Return (x, y) of the center of cell containing provided text 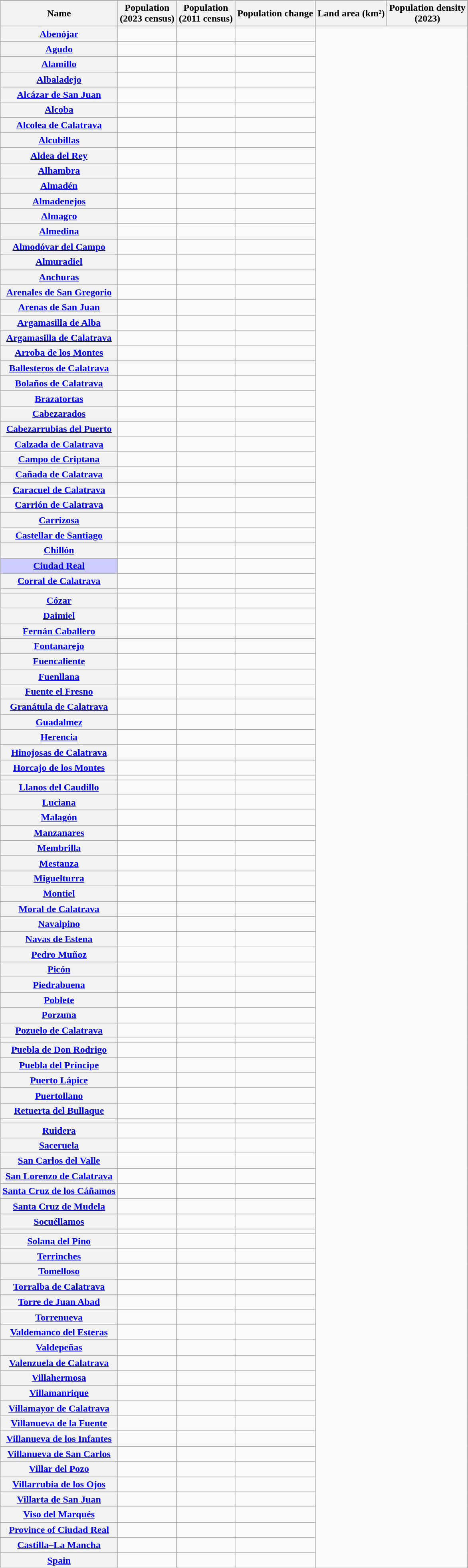
Pedro Muñoz (59, 954)
Alamillo (59, 64)
Fuente el Fresno (59, 692)
Puebla del Príncipe (59, 1065)
Daimiel (59, 616)
Santa Cruz de los Cáñamos (59, 1191)
Almodóvar del Campo (59, 247)
Population(2011 census) (206, 14)
Villamanrique (59, 1393)
Fernán Caballero (59, 631)
Solana del Pino (59, 1241)
Castilla–La Mancha (59, 1545)
Alhambra (59, 170)
Almuradiel (59, 262)
Chillón (59, 550)
Argamasilla de Alba (59, 323)
San Lorenzo de Calatrava (59, 1176)
Ballesteros de Calatrava (59, 368)
Villanueva de la Fuente (59, 1423)
Mestanza (59, 863)
Villahermosa (59, 1378)
Miguelturra (59, 878)
Calzada de Calatrava (59, 444)
Valdepeñas (59, 1347)
Population density(2023) (427, 14)
Puertollano (59, 1095)
Horcajo de los Montes (59, 768)
Manzanares (59, 833)
Cañada de Calatrava (59, 475)
Castellar de Santiago (59, 535)
Pozuelo de Calatrava (59, 1030)
Viso del Marqués (59, 1515)
Villarrubia de los Ojos (59, 1484)
Almagro (59, 216)
Alcolea de Calatrava (59, 125)
Montiel (59, 893)
Cózar (59, 600)
Population change (276, 14)
Caracuel de Calatrava (59, 490)
Campo de Criptana (59, 459)
Hinojosas de Calatrava (59, 752)
Almadén (59, 186)
Cabezarados (59, 414)
Arenas de San Juan (59, 307)
Carrión de Calatrava (59, 505)
Fontanarejo (59, 646)
Membrilla (59, 848)
Anchuras (59, 277)
Villanueva de los Infantes (59, 1439)
Piedrabuena (59, 985)
Alcázar de San Juan (59, 95)
Alcoba (59, 110)
Valdemanco del Esteras (59, 1332)
Santa Cruz de Mudela (59, 1206)
Retuerta del Bullaque (59, 1111)
Villar del Pozo (59, 1469)
Argamasilla de Calatrava (59, 338)
Poblete (59, 1000)
Torre de Juan Abad (59, 1302)
Alcubillas (59, 140)
Terrinches (59, 1256)
Tomelloso (59, 1271)
Fuenllana (59, 677)
Province of Ciudad Real (59, 1530)
Luciana (59, 802)
Spain (59, 1560)
Valenzuela de Calatrava (59, 1362)
Fuencaliente (59, 661)
Villarta de San Juan (59, 1499)
Ruidera (59, 1130)
Arroba de los Montes (59, 353)
Brazatortas (59, 398)
Torralba de Calatrava (59, 1287)
Bolaños de Calatrava (59, 383)
Malagón (59, 818)
Corral de Calatrava (59, 581)
Arenales de San Gregorio (59, 292)
Agudo (59, 49)
Albaladejo (59, 79)
Almadenejos (59, 201)
Herencia (59, 737)
Navas de Estena (59, 939)
Carrizosa (59, 520)
Ciudad Real (59, 566)
Navalpino (59, 924)
Aldea del Rey (59, 155)
Land area (km²) (351, 14)
Puerto Lápice (59, 1080)
Name (59, 14)
Almedina (59, 232)
Guadalmez (59, 722)
San Carlos del Valle (59, 1161)
Villamayor de Calatrava (59, 1408)
Moral de Calatrava (59, 909)
Population(2023 census) (147, 14)
Porzuna (59, 1015)
Llanos del Caudillo (59, 787)
Granátula de Calatrava (59, 707)
Villanueva de San Carlos (59, 1454)
Puebla de Don Rodrigo (59, 1050)
Socuéllamos (59, 1222)
Saceruela (59, 1146)
Cabezarrubias del Puerto (59, 429)
Torrenueva (59, 1317)
Picón (59, 970)
Abenójar (59, 34)
